Find where the given text appears and provide that cell's center as [X, Y] coordinate. 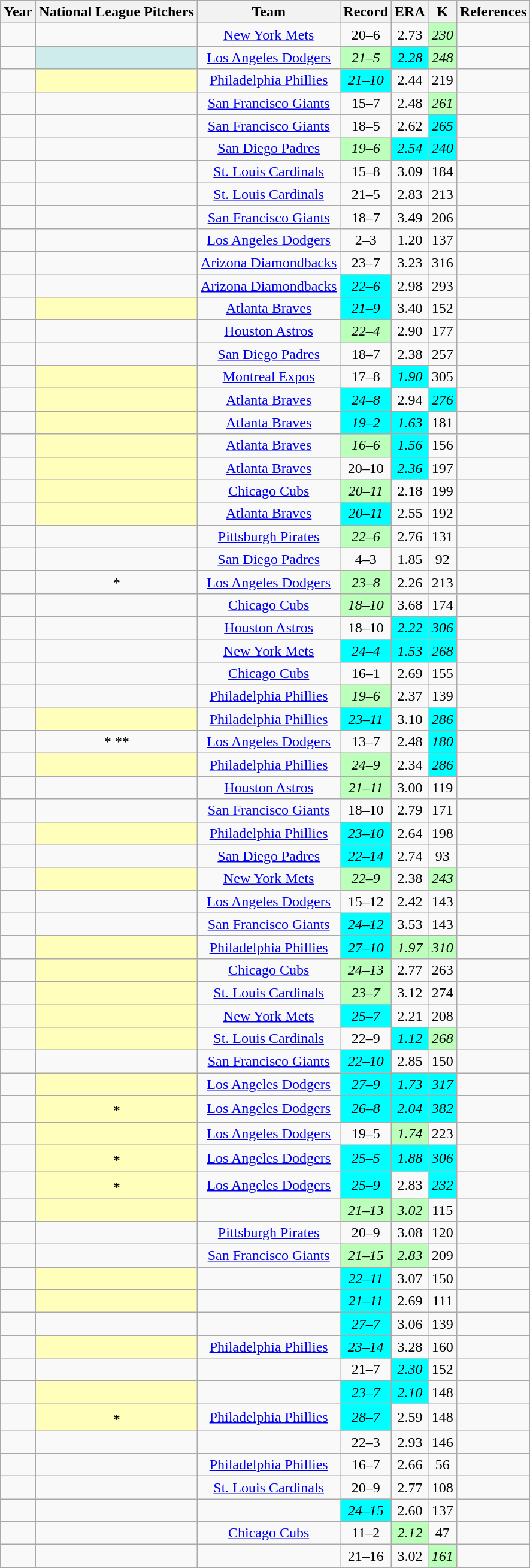
197 [442, 468]
References [493, 12]
230 [442, 35]
131 [442, 536]
22–4 [366, 331]
4–3 [366, 559]
2.73 [410, 35]
3.12 [410, 993]
3.06 [410, 1324]
25–9 [366, 1186]
208 [442, 1016]
24–8 [366, 400]
2.42 [410, 901]
119 [442, 788]
2.74 [410, 856]
177 [442, 331]
382 [442, 1109]
2.76 [410, 536]
2.36 [410, 468]
20–10 [366, 468]
1.88 [410, 1158]
2.90 [410, 331]
240 [442, 149]
146 [442, 1442]
Team [268, 12]
180 [442, 742]
National League Pitchers [117, 12]
248 [442, 58]
2.55 [410, 514]
23–14 [366, 1347]
25–5 [366, 1158]
2.44 [410, 80]
21–7 [366, 1370]
317 [442, 1084]
24–15 [366, 1510]
293 [442, 286]
26–8 [366, 1109]
15–7 [366, 103]
2.21 [410, 1016]
ERA [410, 12]
2.79 [410, 810]
2.30 [410, 1370]
47 [442, 1533]
2.59 [410, 1417]
3.08 [410, 1233]
24–9 [366, 765]
Year [18, 12]
23–8 [366, 582]
Record [366, 12]
1.12 [410, 1039]
1.85 [410, 559]
2.26 [410, 582]
1.73 [410, 1084]
1.56 [410, 445]
2.64 [410, 833]
16–7 [366, 1465]
K [442, 12]
156 [442, 445]
2.28 [410, 58]
15–8 [366, 171]
3.09 [410, 171]
19–5 [366, 1133]
3.49 [410, 217]
108 [442, 1488]
2.12 [410, 1533]
2.60 [410, 1510]
18–5 [366, 126]
2.54 [410, 149]
263 [442, 970]
206 [442, 217]
1.74 [410, 1133]
243 [442, 879]
1.90 [410, 377]
155 [442, 674]
3.10 [410, 719]
3.07 [410, 1278]
22–10 [366, 1062]
92 [442, 559]
24–12 [366, 924]
16–6 [366, 445]
Montreal Expos [268, 377]
27–9 [366, 1084]
316 [442, 263]
198 [442, 833]
1.63 [410, 423]
2.94 [410, 400]
15–12 [366, 901]
56 [442, 1465]
2.10 [410, 1392]
209 [442, 1256]
16–1 [366, 674]
120 [442, 1233]
27–10 [366, 947]
115 [442, 1210]
17–8 [366, 377]
2–3 [366, 240]
192 [442, 514]
22–3 [366, 1442]
2.93 [410, 1442]
276 [442, 400]
184 [442, 171]
1.97 [410, 947]
223 [442, 1133]
261 [442, 103]
21–9 [366, 309]
2.04 [410, 1109]
2.98 [410, 286]
257 [442, 354]
11–2 [366, 1533]
22–14 [366, 856]
21–15 [366, 1256]
25–7 [366, 1016]
3.00 [410, 788]
2.85 [410, 1062]
28–7 [366, 1417]
3.53 [410, 924]
21–10 [366, 80]
21–13 [366, 1210]
2.34 [410, 765]
3.23 [410, 263]
265 [442, 126]
* ** [117, 742]
24–4 [366, 650]
232 [442, 1186]
24–13 [366, 970]
1.53 [410, 650]
181 [442, 423]
111 [442, 1301]
2.22 [410, 628]
310 [442, 947]
22–11 [366, 1278]
2.62 [410, 126]
1.20 [410, 240]
199 [442, 491]
2.66 [410, 1465]
13–7 [366, 742]
161 [442, 1556]
274 [442, 993]
21–16 [366, 1556]
27–7 [366, 1324]
23–11 [366, 719]
305 [442, 377]
93 [442, 856]
2.18 [410, 491]
3.28 [410, 1347]
20–6 [366, 35]
23–10 [366, 833]
160 [442, 1347]
3.40 [410, 309]
2.37 [410, 696]
219 [442, 80]
174 [442, 605]
19–2 [366, 423]
171 [442, 810]
3.68 [410, 605]
